From the cell containing the given text, extract its center point as (x, y) coordinate. 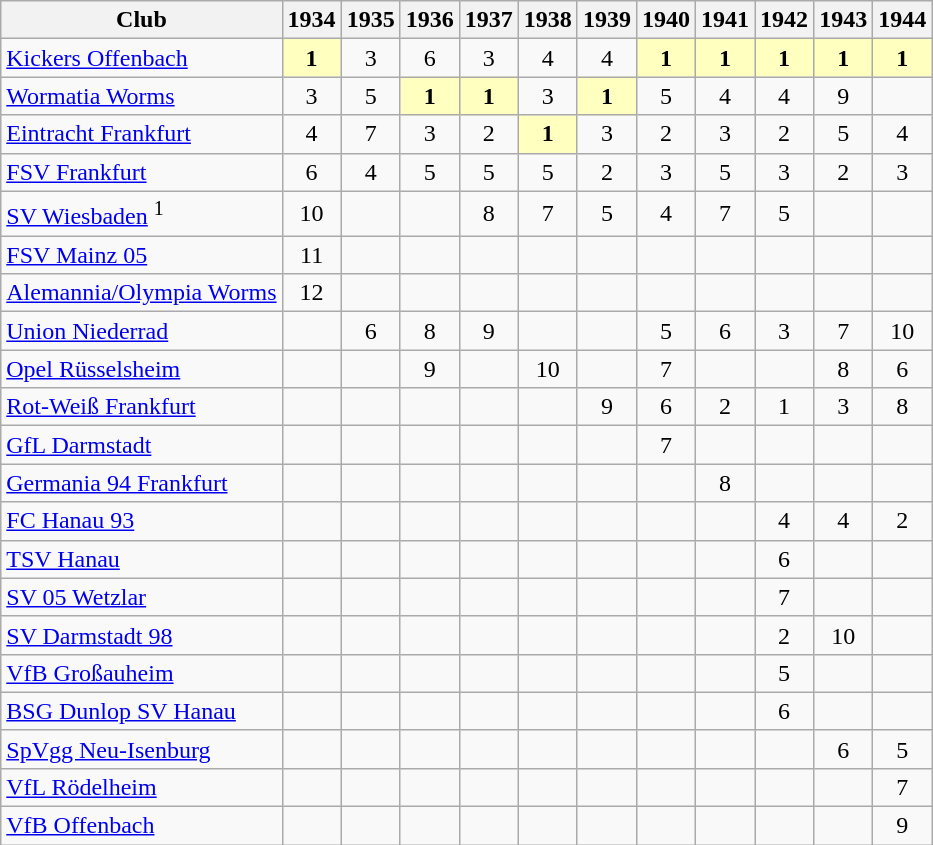
1934 (312, 20)
1937 (488, 20)
SV 05 Wetzlar (142, 597)
Alemannia/Olympia Worms (142, 293)
Germania 94 Frankfurt (142, 483)
12 (312, 293)
1944 (902, 20)
VfB Offenbach (142, 826)
SV Wiesbaden 1 (142, 214)
VfB Großauheim (142, 673)
1939 (606, 20)
SpVgg Neu-Isenburg (142, 749)
GfL Darmstadt (142, 445)
Opel Rüsselsheim (142, 369)
11 (312, 255)
Club (142, 20)
1941 (726, 20)
Kickers Offenbach (142, 58)
VfL Rödelheim (142, 787)
1940 (666, 20)
Eintracht Frankfurt (142, 134)
BSG Dunlop SV Hanau (142, 711)
FC Hanau 93 (142, 521)
1943 (844, 20)
1935 (370, 20)
TSV Hanau (142, 559)
Union Niederrad (142, 331)
1942 (784, 20)
1938 (548, 20)
FSV Mainz 05 (142, 255)
SV Darmstadt 98 (142, 635)
Rot-Weiß Frankfurt (142, 407)
FSV Frankfurt (142, 172)
1936 (430, 20)
Wormatia Worms (142, 96)
